Return the [X, Y] coordinate for the center point of the cell that contains the specified text.  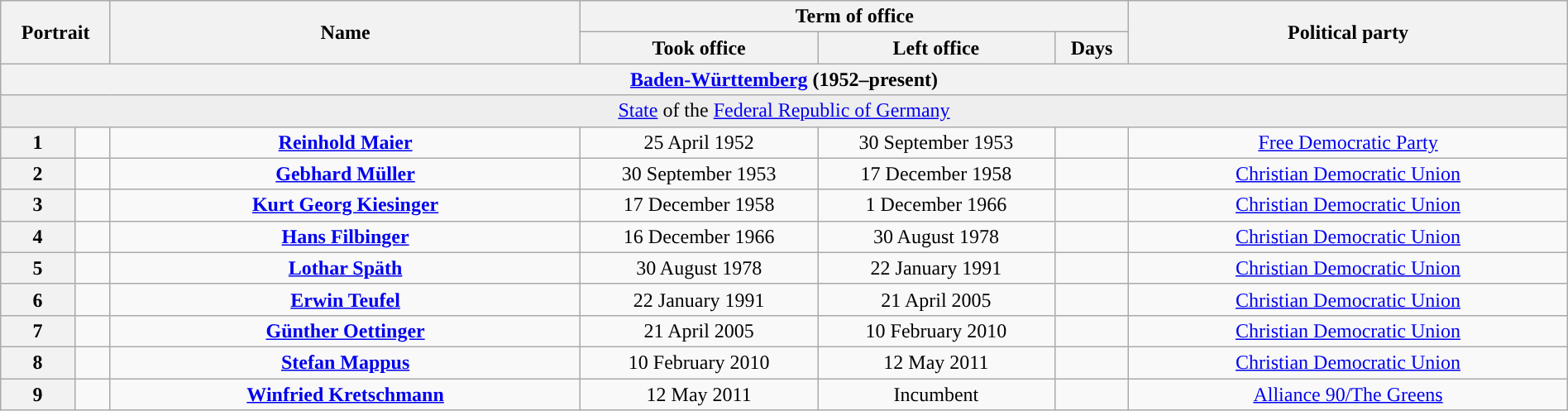
Term of office [855, 17]
Hans Filbinger [345, 237]
Left office [936, 48]
Winfried Kretschmann [345, 394]
1 December 1966 [936, 205]
Erwin Teufel [345, 299]
Incumbent [936, 394]
Political party [1348, 32]
1 [38, 142]
5 [38, 268]
Lothar Späth [345, 268]
7 [38, 331]
25 April 1952 [700, 142]
Name [345, 32]
8 [38, 362]
3 [38, 205]
State of the Federal Republic of Germany [784, 111]
Alliance 90/The Greens [1348, 394]
Free Democratic Party [1348, 142]
4 [38, 237]
16 December 1966 [700, 237]
Stefan Mappus [345, 362]
Portrait [56, 32]
Reinhold Maier [345, 142]
Took office [700, 48]
Days [1092, 48]
Kurt Georg Kiesinger [345, 205]
Gebhard Müller [345, 174]
9 [38, 394]
Günther Oettinger [345, 331]
Baden-Württemberg (1952–present) [784, 79]
6 [38, 299]
2 [38, 174]
